For the text-containing cell, return its midpoint in [x, y] coordinate format. 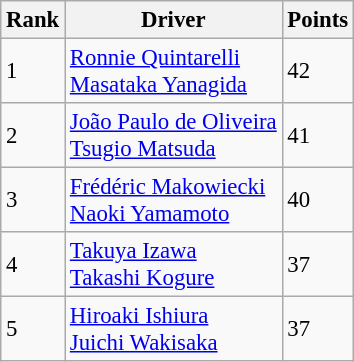
42 [318, 72]
João Paulo de Oliveira Tsugio Matsuda [174, 136]
Rank [33, 20]
Ronnie Quintarelli Masataka Yanagida [174, 72]
Driver [174, 20]
5 [33, 330]
4 [33, 264]
3 [33, 200]
40 [318, 200]
Frédéric Makowiecki Naoki Yamamoto [174, 200]
41 [318, 136]
Takuya Izawa Takashi Kogure [174, 264]
1 [33, 72]
Points [318, 20]
Hiroaki Ishiura Juichi Wakisaka [174, 330]
2 [33, 136]
